From the cell containing the given text, extract its center point as (X, Y) coordinate. 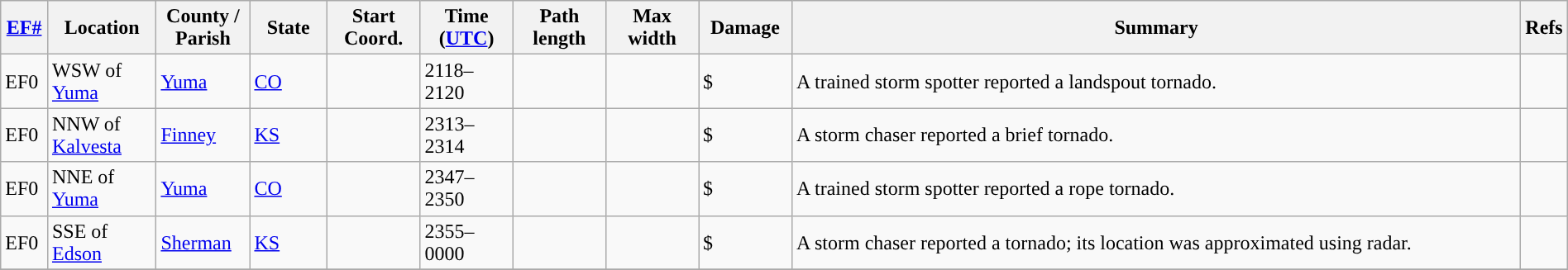
A trained storm spotter reported a rope tornado. (1156, 188)
2313–2314 (466, 135)
Location (101, 28)
Damage (746, 28)
Time (UTC) (466, 28)
Start Coord. (373, 28)
2355–0000 (466, 243)
NNW of Kalvesta (101, 135)
Max width (652, 28)
A trained storm spotter reported a landspout tornado. (1156, 81)
SSE of Edson (101, 243)
Sherman (203, 243)
Refs (1545, 28)
EF# (25, 28)
2347–2350 (466, 188)
Path length (559, 28)
Summary (1156, 28)
County / Parish (203, 28)
State (289, 28)
NNE of Yuma (101, 188)
A storm chaser reported a brief tornado. (1156, 135)
WSW of Yuma (101, 81)
A storm chaser reported a tornado; its location was approximated using radar. (1156, 243)
2118–2120 (466, 81)
Finney (203, 135)
